Detect which cell encompasses the target text, then output its [X, Y] center coordinate. 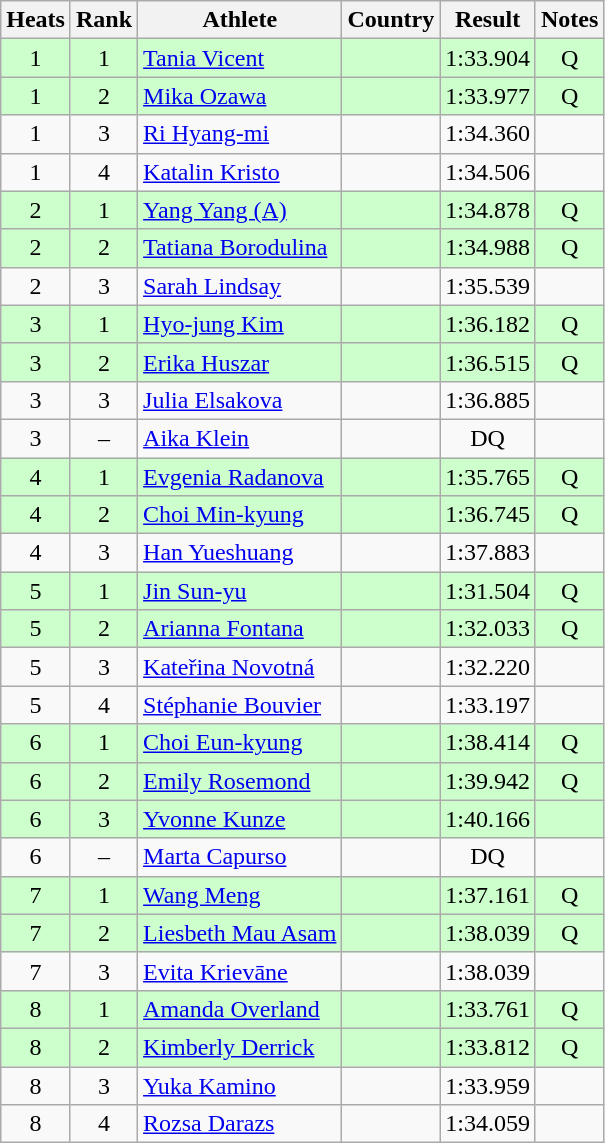
1:33.904 [488, 58]
Country [391, 20]
Aika Klein [240, 438]
1:37.883 [488, 553]
1:35.765 [488, 477]
Kimberly Derrick [240, 1047]
Heats [36, 20]
1:32.033 [488, 629]
1:40.166 [488, 819]
1:33.959 [488, 1085]
Evita Krievāne [240, 971]
Jin Sun-yu [240, 591]
Kateřina Novotná [240, 667]
Arianna Fontana [240, 629]
1:34.360 [488, 134]
1:34.878 [488, 210]
Erika Huszar [240, 362]
Ri Hyang-mi [240, 134]
1:36.182 [488, 324]
Wang Meng [240, 895]
1:34.059 [488, 1124]
1:33.761 [488, 1009]
Choi Eun-kyung [240, 743]
1:39.942 [488, 781]
Choi Min-kyung [240, 515]
Sarah Lindsay [240, 286]
Tania Vicent [240, 58]
1:36.745 [488, 515]
Rozsa Darazs [240, 1124]
Katalin Kristo [240, 172]
Yang Yang (A) [240, 210]
1:33.977 [488, 96]
Evgenia Radanova [240, 477]
1:33.812 [488, 1047]
Athlete [240, 20]
1:38.414 [488, 743]
Hyo-jung Kim [240, 324]
1:35.539 [488, 286]
Notes [569, 20]
1:37.161 [488, 895]
1:36.885 [488, 400]
Mika Ozawa [240, 96]
Liesbeth Mau Asam [240, 933]
Marta Capurso [240, 857]
1:34.988 [488, 248]
Amanda Overland [240, 1009]
Rank [104, 20]
1:34.506 [488, 172]
1:33.197 [488, 705]
Julia Elsakova [240, 400]
Tatiana Borodulina [240, 248]
Result [488, 20]
Yuka Kamino [240, 1085]
1:36.515 [488, 362]
Han Yueshuang [240, 553]
1:32.220 [488, 667]
Stéphanie Bouvier [240, 705]
1:31.504 [488, 591]
Yvonne Kunze [240, 819]
Emily Rosemond [240, 781]
